Output the [x, y] coordinate of the center of the cell containing the given text.  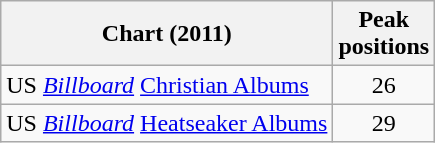
29 [384, 123]
US Billboard Heatseaker Albums [167, 123]
Peakpositions [384, 34]
26 [384, 85]
US Billboard Christian Albums [167, 85]
Chart (2011) [167, 34]
